Identify which cell holds the provided text, then report its [x, y] central coordinate. 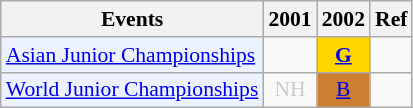
World Junior Championships [132, 90]
B [344, 90]
G [344, 55]
Ref [391, 19]
Asian Junior Championships [132, 55]
2002 [344, 19]
NH [290, 90]
2001 [290, 19]
Events [132, 19]
